Provide the [X, Y] coordinate of the cell's center where the given text is located.  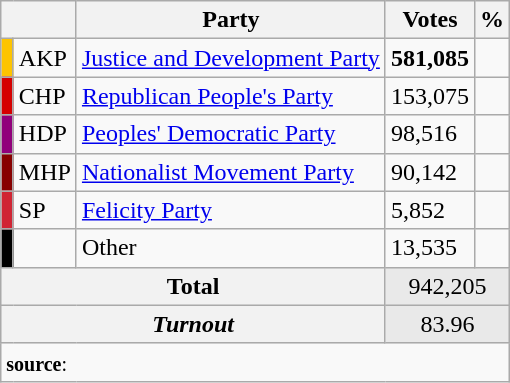
Peoples' Democratic Party [230, 134]
Felicity Party [230, 210]
13,535 [430, 248]
5,852 [430, 210]
Other [230, 248]
CHP [44, 96]
Turnout [194, 324]
AKP [44, 58]
MHP [44, 172]
Justice and Development Party [230, 58]
90,142 [430, 172]
Total [194, 286]
83.96 [447, 324]
HDP [44, 134]
942,205 [447, 286]
Votes [430, 20]
SP [44, 210]
% [492, 20]
Republican People's Party [230, 96]
Party [230, 20]
source: [256, 362]
Nationalist Movement Party [230, 172]
581,085 [430, 58]
98,516 [430, 134]
153,075 [430, 96]
